Determine the [x, y] coordinate at the center of the cell enclosing the given text.  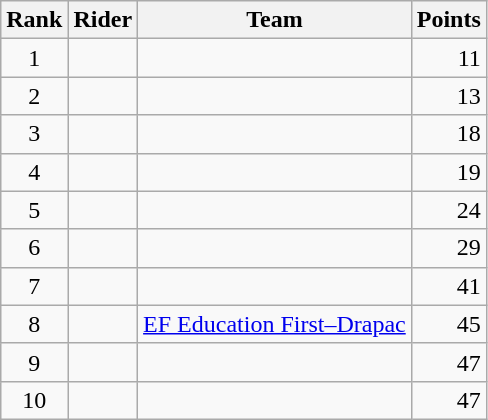
Rank [34, 20]
13 [448, 96]
18 [448, 134]
41 [448, 286]
9 [34, 362]
Team [275, 20]
19 [448, 172]
3 [34, 134]
29 [448, 248]
45 [448, 324]
Rider [103, 20]
2 [34, 96]
5 [34, 210]
8 [34, 324]
Points [448, 20]
11 [448, 58]
EF Education First–Drapac [275, 324]
7 [34, 286]
1 [34, 58]
24 [448, 210]
4 [34, 172]
10 [34, 400]
6 [34, 248]
